Extract the (x, y) coordinate from the center of the cell holding the provided text.  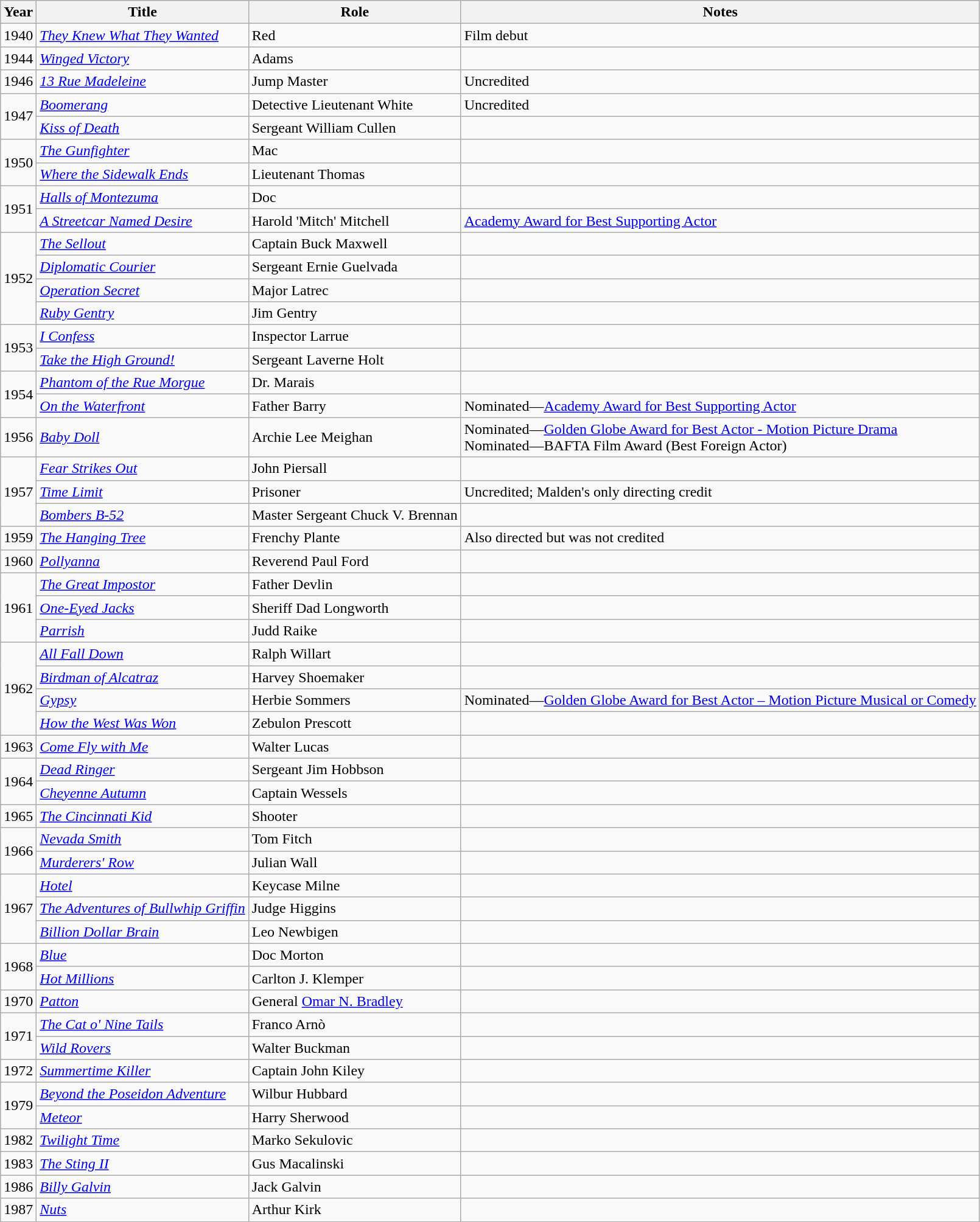
One-Eyed Jacks (142, 607)
Judge Higgins (354, 909)
Keycase Milne (354, 885)
1956 (18, 437)
Murderers' Row (142, 862)
Pollyanna (142, 561)
Nevada Smith (142, 839)
1962 (18, 688)
1953 (18, 348)
Take the High Ground! (142, 360)
1944 (18, 58)
Carlton J. Klemper (354, 978)
Film debut (720, 35)
Twilight Time (142, 1140)
Gypsy (142, 700)
Billy Galvin (142, 1187)
1950 (18, 162)
Hotel (142, 885)
1982 (18, 1140)
Year (18, 12)
Inspector Larrue (354, 337)
A Streetcar Named Desire (142, 220)
Detective Lieutenant White (354, 105)
1952 (18, 278)
Parrish (142, 630)
Halls of Montezuma (142, 197)
Bombers B-52 (142, 515)
Jim Gentry (354, 313)
1986 (18, 1187)
Harold 'Mitch' Mitchell (354, 220)
Winged Victory (142, 58)
Billion Dollar Brain (142, 932)
Wilbur Hubbard (354, 1094)
Captain Buck Maxwell (354, 243)
13 Rue Madeleine (142, 82)
Time Limit (142, 492)
Prisoner (354, 492)
1959 (18, 538)
Tom Fitch (354, 839)
Captain Wessels (354, 793)
Leo Newbigen (354, 932)
1963 (18, 747)
1957 (18, 492)
Arthur Kirk (354, 1210)
General Omar N. Bradley (354, 1001)
Julian Wall (354, 862)
Dr. Marais (354, 383)
1966 (18, 851)
Fear Strikes Out (142, 469)
Birdman of Alcatraz (142, 677)
Sergeant Jim Hobbson (354, 770)
Notes (720, 12)
Nominated—Golden Globe Award for Best Actor - Motion Picture DramaNominated—BAFTA Film Award (Best Foreign Actor) (720, 437)
Major Latrec (354, 290)
Walter Buckman (354, 1047)
1967 (18, 909)
Walter Lucas (354, 747)
1965 (18, 816)
Where the Sidewalk Ends (142, 174)
The Cincinnati Kid (142, 816)
1940 (18, 35)
1968 (18, 966)
Father Devlin (354, 584)
1961 (18, 607)
Franco Arnò (354, 1024)
Nuts (142, 1210)
Adams (354, 58)
Academy Award for Best Supporting Actor (720, 220)
Meteor (142, 1117)
Ruby Gentry (142, 313)
The Cat o' Nine Tails (142, 1024)
Beyond the Poseidon Adventure (142, 1094)
They Knew What They Wanted (142, 35)
Harry Sherwood (354, 1117)
The Adventures of Bullwhip Griffin (142, 909)
Captain John Kiley (354, 1071)
All Fall Down (142, 654)
Phantom of the Rue Morgue (142, 383)
Mac (354, 151)
Harvey Shoemaker (354, 677)
Title (142, 12)
Uncredited; Malden's only directing credit (720, 492)
1964 (18, 781)
Baby Doll (142, 437)
On the Waterfront (142, 406)
The Sellout (142, 243)
Sergeant Laverne Holt (354, 360)
1954 (18, 394)
Sergeant William Cullen (354, 128)
Lieutenant Thomas (354, 174)
Doc (354, 197)
Doc Morton (354, 955)
Dead Ringer (142, 770)
How the West Was Won (142, 724)
Hot Millions (142, 978)
Operation Secret (142, 290)
The Sting II (142, 1164)
1979 (18, 1106)
I Confess (142, 337)
Patton (142, 1001)
Father Barry (354, 406)
The Gunfighter (142, 151)
1946 (18, 82)
Shooter (354, 816)
Summertime Killer (142, 1071)
Kiss of Death (142, 128)
The Great Impostor (142, 584)
Herbie Sommers (354, 700)
Nominated—Academy Award for Best Supporting Actor (720, 406)
Wild Rovers (142, 1047)
Nominated—Golden Globe Award for Best Actor – Motion Picture Musical or Comedy (720, 700)
1972 (18, 1071)
Come Fly with Me (142, 747)
John Piersall (354, 469)
1987 (18, 1210)
1951 (18, 209)
Frenchy Plante (354, 538)
1970 (18, 1001)
Blue (142, 955)
Red (354, 35)
Also directed but was not credited (720, 538)
Ralph Willart (354, 654)
Master Sergeant Chuck V. Brennan (354, 515)
The Hanging Tree (142, 538)
1983 (18, 1164)
Gus Macalinski (354, 1164)
1960 (18, 561)
Cheyenne Autumn (142, 793)
Diplomatic Courier (142, 267)
Zebulon Prescott (354, 724)
Judd Raike (354, 630)
1971 (18, 1036)
Jump Master (354, 82)
1947 (18, 116)
Sergeant Ernie Guelvada (354, 267)
Sheriff Dad Longworth (354, 607)
Jack Galvin (354, 1187)
Marko Sekulovic (354, 1140)
Reverend Paul Ford (354, 561)
Role (354, 12)
Boomerang (142, 105)
Archie Lee Meighan (354, 437)
